Identify which cell holds the provided text, then report its [X, Y] central coordinate. 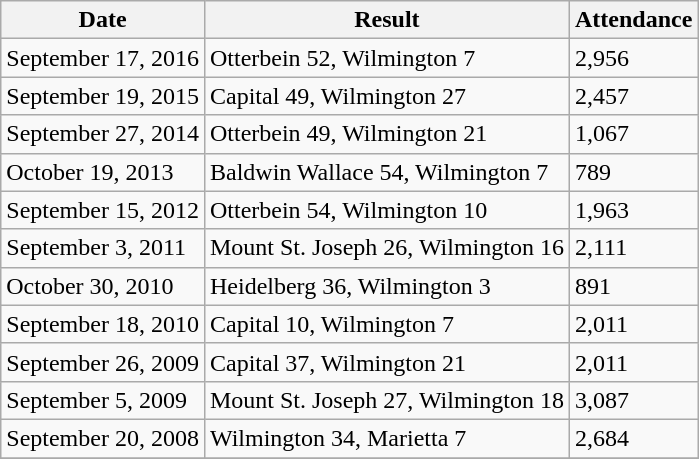
Heidelberg 36, Wilmington 3 [386, 286]
October 30, 2010 [103, 286]
September 20, 2008 [103, 438]
2,457 [633, 96]
Capital 37, Wilmington 21 [386, 362]
October 19, 2013 [103, 172]
September 18, 2010 [103, 324]
2,111 [633, 248]
2,684 [633, 438]
Mount St. Joseph 26, Wilmington 16 [386, 248]
Otterbein 49, Wilmington 21 [386, 134]
Capital 49, Wilmington 27 [386, 96]
Capital 10, Wilmington 7 [386, 324]
September 26, 2009 [103, 362]
789 [633, 172]
Mount St. Joseph 27, Wilmington 18 [386, 400]
Otterbein 52, Wilmington 7 [386, 58]
September 5, 2009 [103, 400]
1,963 [633, 210]
September 27, 2014 [103, 134]
September 17, 2016 [103, 58]
Otterbein 54, Wilmington 10 [386, 210]
September 19, 2015 [103, 96]
2,956 [633, 58]
Date [103, 20]
Attendance [633, 20]
September 3, 2011 [103, 248]
Wilmington 34, Marietta 7 [386, 438]
1,067 [633, 134]
September 15, 2012 [103, 210]
Result [386, 20]
Baldwin Wallace 54, Wilmington 7 [386, 172]
891 [633, 286]
3,087 [633, 400]
